Locate the cell with the specified text and output its [X, Y] center coordinate. 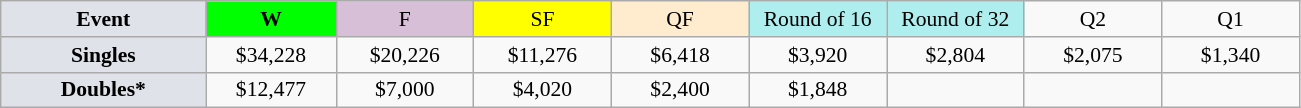
$20,226 [405, 55]
$2,804 [955, 55]
W [271, 19]
$1,340 [1231, 55]
Q1 [1231, 19]
Round of 32 [955, 19]
$34,228 [271, 55]
$2,400 [680, 90]
Round of 16 [818, 19]
$12,477 [271, 90]
$6,418 [680, 55]
Event [104, 19]
Q2 [1093, 19]
F [405, 19]
$3,920 [818, 55]
SF [543, 19]
$4,020 [543, 90]
$11,276 [543, 55]
QF [680, 19]
$2,075 [1093, 55]
$1,848 [818, 90]
$7,000 [405, 90]
Singles [104, 55]
Doubles* [104, 90]
